Detect which cell encompasses the target text, then output its (X, Y) center coordinate. 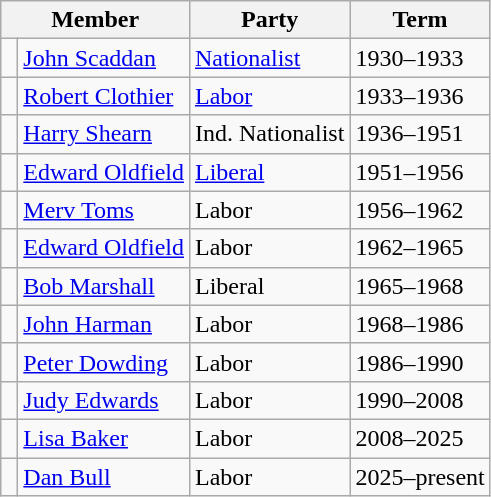
1986–1990 (420, 362)
1990–2008 (420, 400)
1930–1933 (420, 58)
Ind. Nationalist (269, 134)
1962–1965 (420, 248)
2025–present (420, 477)
Robert Clothier (104, 96)
Peter Dowding (104, 362)
Harry Shearn (104, 134)
1951–1956 (420, 172)
1956–1962 (420, 210)
Merv Toms (104, 210)
1936–1951 (420, 134)
John Scaddan (104, 58)
2008–2025 (420, 438)
Dan Bull (104, 477)
Lisa Baker (104, 438)
1965–1968 (420, 286)
1968–1986 (420, 324)
John Harman (104, 324)
Judy Edwards (104, 400)
Party (269, 20)
Member (96, 20)
Bob Marshall (104, 286)
Term (420, 20)
Nationalist (269, 58)
1933–1936 (420, 96)
